Detect which cell encompasses the target text, then output its [X, Y] center coordinate. 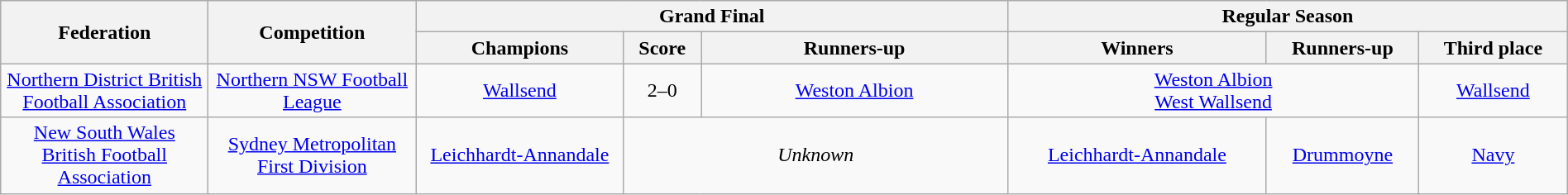
Winners [1138, 48]
Federation [104, 32]
Navy [1494, 155]
Northern District British Football Association [104, 91]
Competition [313, 32]
Champions [519, 48]
Score [662, 48]
Drummoyne [1342, 155]
Grand Final [712, 17]
New South Wales British Football Association [104, 155]
Unknown [815, 155]
Weston AlbionWest Wallsend [1214, 91]
Northern NSW Football League [313, 91]
Sydney Metropolitan First Division [313, 155]
2–0 [662, 91]
Weston Albion [855, 91]
Regular Season [1288, 17]
Third place [1494, 48]
